Detect which cell encompasses the target text, then output its (x, y) center coordinate. 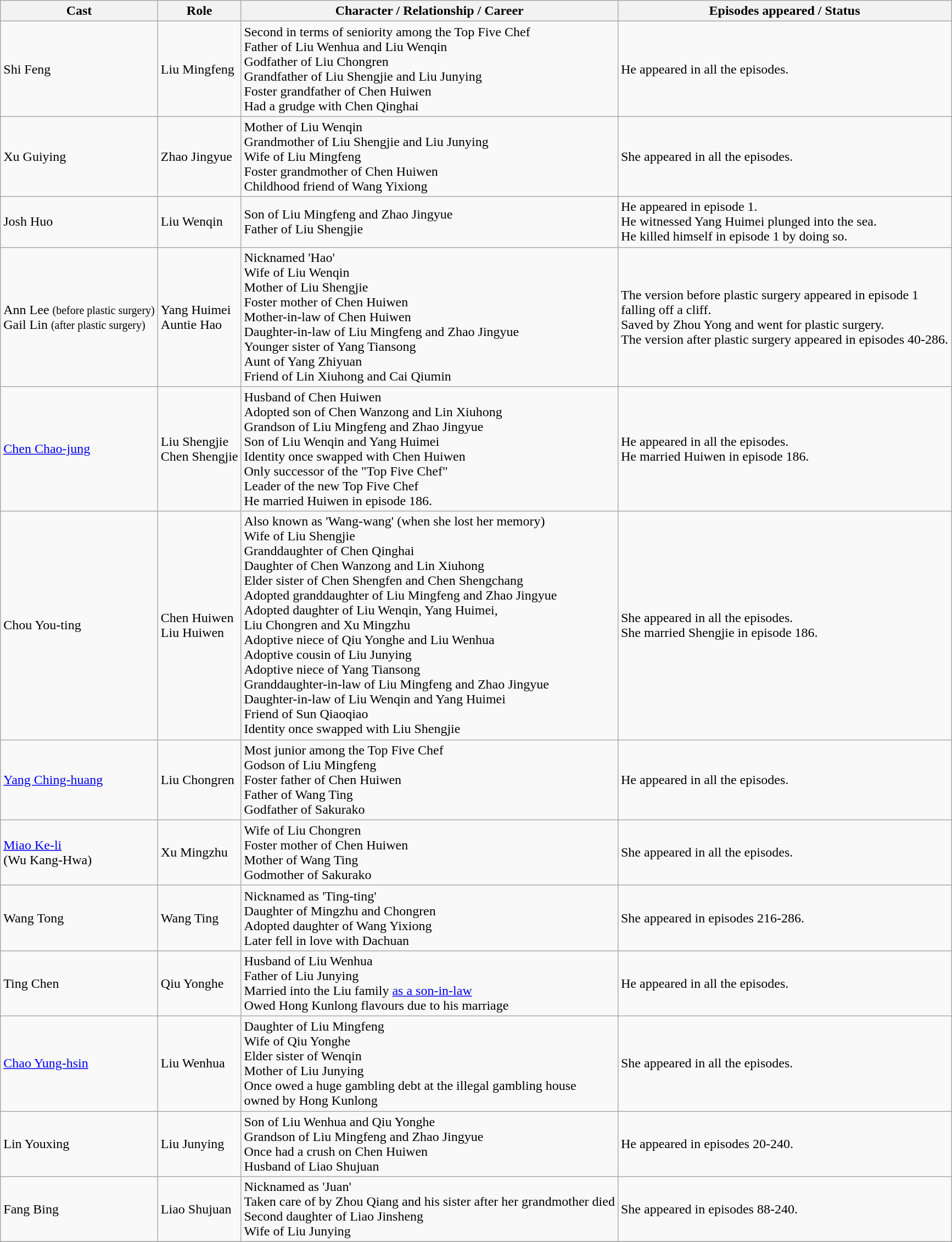
Husband of Liu WenhuaFather of Liu JunyingMarried into the Liu family as a son-in-lawOwed Hong Kunlong flavours due to his marriage (429, 983)
Chen Chao-jung (79, 449)
Chen HuiwenLiu Huiwen (199, 625)
Josh Huo (79, 222)
He appeared in episodes 20-240. (784, 1144)
Chou You-ting (79, 625)
Liu ShengjieChen Shengjie (199, 449)
Cast (79, 11)
Ting Chen (79, 983)
Episodes appeared / Status (784, 11)
Lin Youxing (79, 1144)
He appeared in episode 1.He witnessed Yang Huimei plunged into the sea.He killed himself in episode 1 by doing so. (784, 222)
Shi Feng (79, 69)
Son of Liu Wenhua and Qiu YongheGrandson of Liu Mingfeng and Zhao JingyueOnce had a crush on Chen HuiwenHusband of Liao Shujuan (429, 1144)
Wife of Liu ChongrenFoster mother of Chen HuiwenMother of Wang TingGodmother of Sakurako (429, 852)
Chao Yung-hsin (79, 1063)
Qiu Yonghe (199, 983)
She appeared in all the episodes.She married Shengjie in episode 186. (784, 625)
Ann Lee (before plastic surgery)Gail Lin (after plastic surgery) (79, 317)
Nicknamed as 'Ting-ting'Daughter of Mingzhu and ChongrenAdopted daughter of Wang YixiongLater fell in love with Dachuan (429, 918)
Xu Mingzhu (199, 852)
Liu Junying (199, 1144)
Liu Chongren (199, 780)
Mother of Liu WenqinGrandmother of Liu Shengjie and Liu JunyingWife of Liu MingfengFoster grandmother of Chen HuiwenChildhood friend of Wang Yixiong (429, 156)
Liu Wenqin (199, 222)
She appeared in episodes 88-240. (784, 1209)
She appeared in episodes 216-286. (784, 918)
Son of Liu Mingfeng and Zhao JingyueFather of Liu Shengjie (429, 222)
Liao Shujuan (199, 1209)
Wang Ting (199, 918)
Fang Bing (79, 1209)
Xu Guiying (79, 156)
Yang HuimeiAuntie Hao (199, 317)
Role (199, 11)
Liu Mingfeng (199, 69)
Miao Ke-li(Wu Kang-Hwa) (79, 852)
Zhao Jingyue (199, 156)
Yang Ching-huang (79, 780)
Liu Wenhua (199, 1063)
Wang Tong (79, 918)
Most junior among the Top Five ChefGodson of Liu MingfengFoster father of Chen HuiwenFather of Wang TingGodfather of Sakurako (429, 780)
Character / Relationship / Career (429, 11)
Nicknamed as 'Juan'Taken care of by Zhou Qiang and his sister after her grandmother diedSecond daughter of Liao JinshengWife of Liu Junying (429, 1209)
He appeared in all the episodes.He married Huiwen in episode 186. (784, 449)
